Extract the (X, Y) coordinate from the center of the cell holding the provided text.  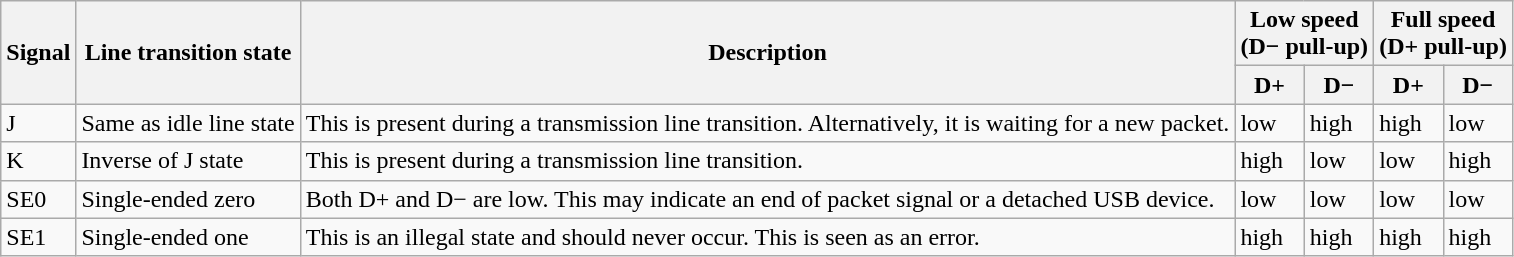
This is present during a transmission line transition. Alternatively, it is waiting for a new packet. (768, 123)
Both D+ and D− are low. This may indicate an end of packet signal or a detached USB device. (768, 199)
Full speed (D+ pull-up) (1444, 34)
Description (768, 52)
SE1 (38, 237)
Signal (38, 52)
Single-ended zero (188, 199)
Inverse of J state (188, 161)
Same as idle line state (188, 123)
Low speed (D− pull-up) (1304, 34)
K (38, 161)
This is present during a transmission line transition. (768, 161)
This is an illegal state and should never occur. This is seen as an error. (768, 237)
Single-ended one (188, 237)
J (38, 123)
Line transition state (188, 52)
SE0 (38, 199)
